Provide the (X, Y) coordinate of the cell's center where the given text is located.  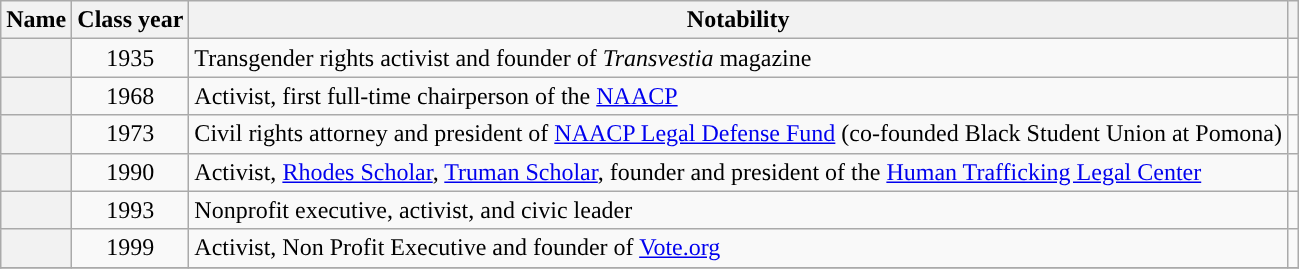
Class year (130, 20)
Name (36, 20)
Activist, Non Profit Executive and founder of Vote.org (738, 248)
Activist, first full-time chairperson of the NAACP (738, 96)
1973 (130, 134)
Notability (738, 20)
1993 (130, 210)
Activist, Rhodes Scholar, Truman Scholar, founder and president of the Human Trafficking Legal Center (738, 172)
Transgender rights activist and founder of Transvestia magazine (738, 58)
1935 (130, 58)
1968 (130, 96)
Civil rights attorney and president of NAACP Legal Defense Fund (co-founded Black Student Union at Pomona) (738, 134)
1990 (130, 172)
1999 (130, 248)
Nonprofit executive, activist, and civic leader (738, 210)
